Identify which cell holds the provided text, then report its (x, y) central coordinate. 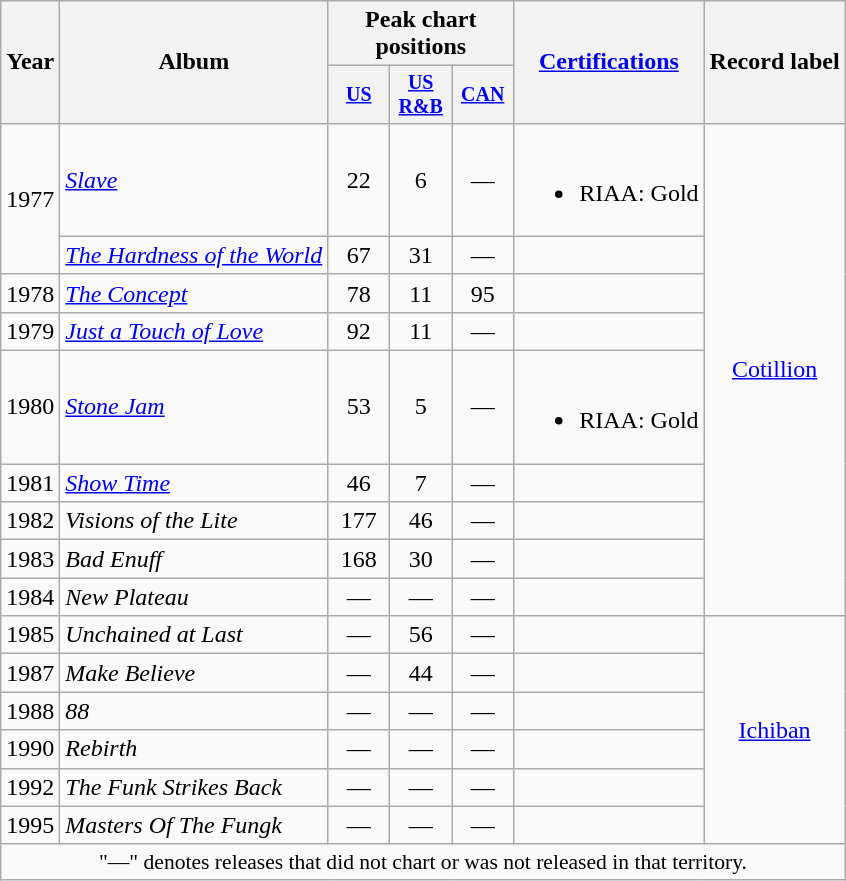
The Concept (194, 293)
Ichiban (774, 730)
1987 (30, 673)
New Plateau (194, 597)
Cotillion (774, 370)
1992 (30, 787)
Show Time (194, 483)
Certifications (609, 62)
Stone Jam (194, 408)
Peak chart positions (421, 34)
Slave (194, 180)
The Funk Strikes Back (194, 787)
92 (359, 331)
5 (421, 408)
The Hardness of the World (194, 255)
US R&B (421, 94)
Visions of the Lite (194, 521)
Bad Enuff (194, 559)
1978 (30, 293)
1983 (30, 559)
1988 (30, 711)
1982 (30, 521)
88 (194, 711)
56 (421, 635)
Year (30, 62)
1980 (30, 408)
Record label (774, 62)
1985 (30, 635)
Masters Of The Fungk (194, 825)
Just a Touch of Love (194, 331)
6 (421, 180)
Rebirth (194, 749)
95 (483, 293)
1995 (30, 825)
67 (359, 255)
53 (359, 408)
168 (359, 559)
Unchained at Last (194, 635)
30 (421, 559)
US (359, 94)
22 (359, 180)
7 (421, 483)
1984 (30, 597)
78 (359, 293)
"—" denotes releases that did not chart or was not released in that territory. (423, 862)
1979 (30, 331)
CAN (483, 94)
1977 (30, 198)
Album (194, 62)
1990 (30, 749)
1981 (30, 483)
31 (421, 255)
177 (359, 521)
Make Believe (194, 673)
44 (421, 673)
